Identify which cell holds the provided text, then report its [x, y] central coordinate. 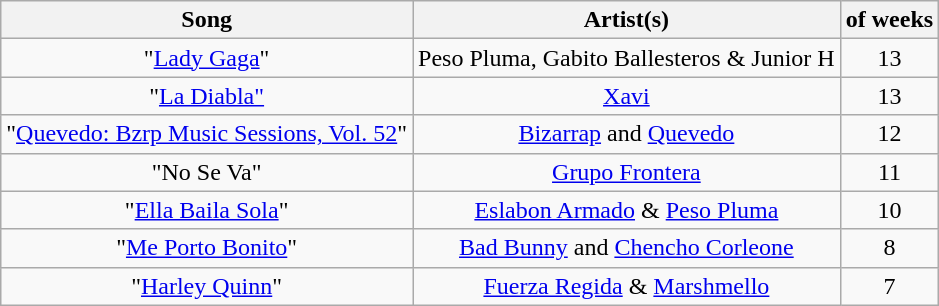
10 [889, 210]
Fuerza Regida & Marshmello [627, 286]
Song [207, 20]
Bizarrap and Quevedo [627, 134]
Bad Bunny and Chencho Corleone [627, 248]
"La Diabla" [207, 96]
7 [889, 286]
Grupo Frontera [627, 172]
Peso Pluma, Gabito Ballesteros & Junior H [627, 58]
Xavi [627, 96]
"Harley Quinn" [207, 286]
"Lady Gaga" [207, 58]
"No Se Va" [207, 172]
"Me Porto Bonito" [207, 248]
8 [889, 248]
Artist(s) [627, 20]
11 [889, 172]
"Quevedo: Bzrp Music Sessions, Vol. 52" [207, 134]
Eslabon Armado & Peso Pluma [627, 210]
12 [889, 134]
"Ella Baila Sola" [207, 210]
of weeks [889, 20]
